Determine the (x, y) coordinate at the center of the cell enclosing the given text.  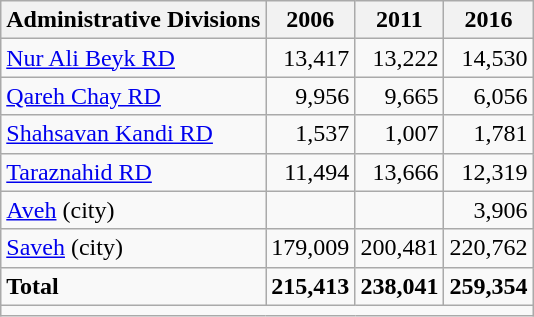
13,417 (310, 58)
2011 (400, 20)
259,354 (488, 286)
14,530 (488, 58)
1,537 (310, 134)
13,666 (400, 172)
200,481 (400, 248)
1,007 (400, 134)
Qareh Chay RD (134, 96)
2016 (488, 20)
238,041 (400, 286)
Administrative Divisions (134, 20)
215,413 (310, 286)
2006 (310, 20)
220,762 (488, 248)
Aveh (city) (134, 210)
12,319 (488, 172)
6,056 (488, 96)
Saveh (city) (134, 248)
9,665 (400, 96)
Shahsavan Kandi RD (134, 134)
Taraznahid RD (134, 172)
3,906 (488, 210)
13,222 (400, 58)
1,781 (488, 134)
Total (134, 286)
9,956 (310, 96)
179,009 (310, 248)
Nur Ali Beyk RD (134, 58)
11,494 (310, 172)
